Scan for the cell matching the given text and deliver its (x, y) coordinate at center. 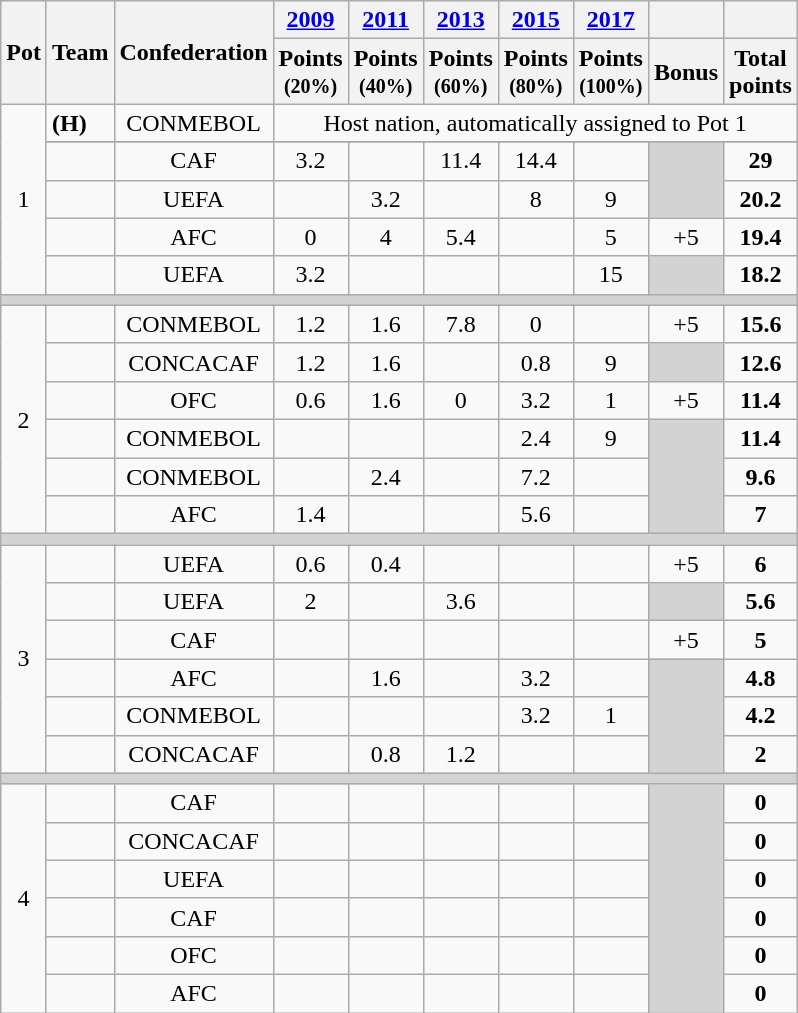
8 (536, 199)
6 (761, 564)
15 (610, 275)
2017 (610, 20)
4.2 (761, 716)
20.2 (761, 199)
Points(80%) (536, 72)
2009 (310, 20)
5.4 (460, 237)
15.6 (761, 324)
0.4 (386, 564)
2013 (460, 20)
7.8 (460, 324)
18.2 (761, 275)
Bonus (686, 72)
Points(20%) (310, 72)
Points(40%) (386, 72)
Points(60%) (460, 72)
19.4 (761, 237)
3 (24, 659)
Pot (24, 52)
1.4 (310, 515)
7 (761, 515)
7.2 (536, 477)
Team (80, 52)
(H) (80, 123)
29 (761, 161)
3.6 (460, 602)
Confederation (194, 52)
4.8 (761, 678)
2011 (386, 20)
Points(100%) (610, 72)
Totalpoints (761, 72)
2015 (536, 20)
Host nation, automatically assigned to Pot 1 (535, 123)
14.4 (536, 161)
9.6 (761, 477)
12.6 (761, 362)
